Output the (x, y) coordinate of the center of the cell containing the given text.  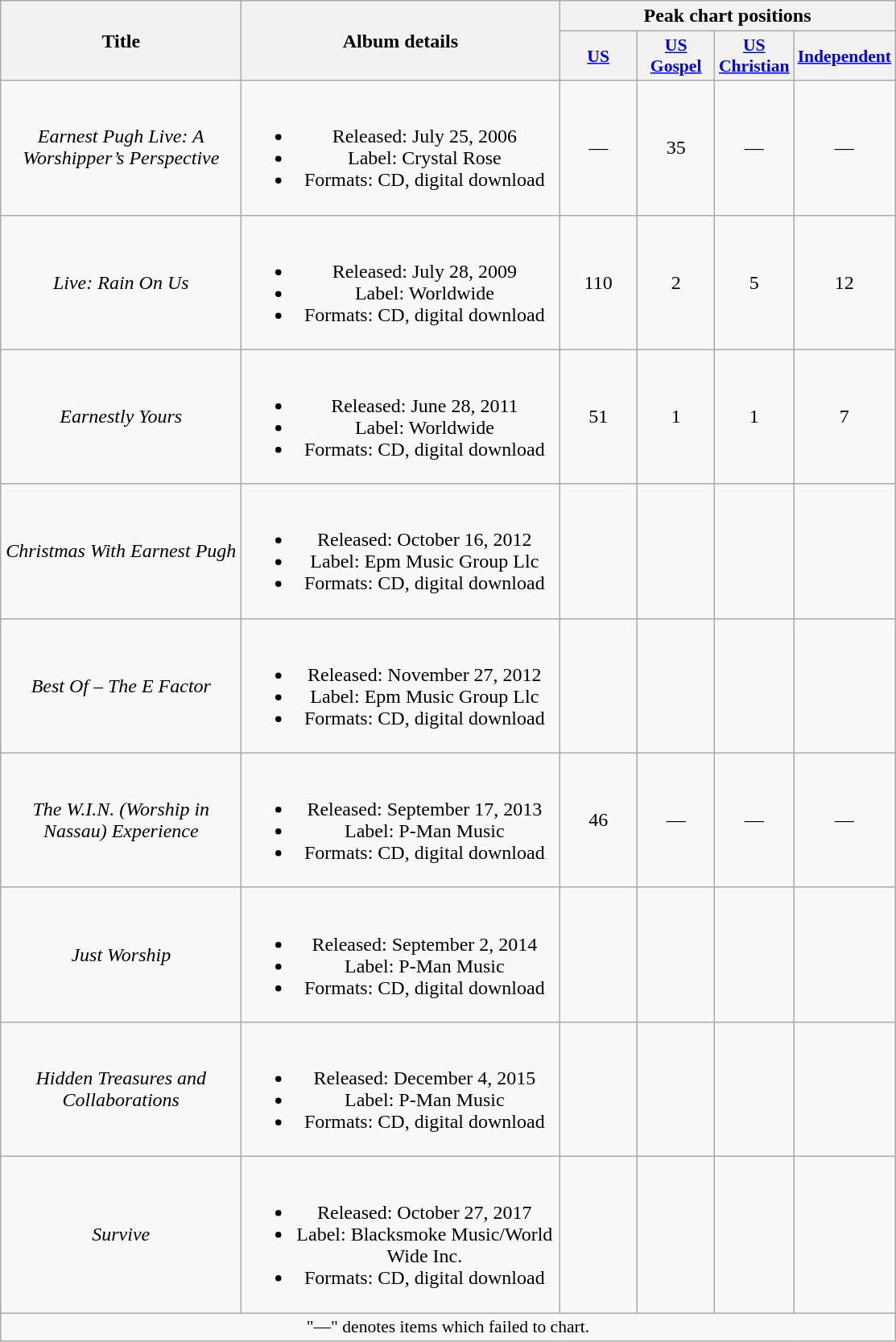
"—" denotes items which failed to chart. (448, 1327)
Released: September 2, 2014Label: P-Man MusicFormats: CD, digital download (401, 955)
USChristian (754, 56)
Released: October 16, 2012Label: Epm Music Group LlcFormats: CD, digital download (401, 551)
Released: October 27, 2017Label: Blacksmoke Music/World Wide Inc.Formats: CD, digital download (401, 1234)
12 (844, 282)
5 (754, 282)
35 (676, 148)
51 (599, 417)
Independent (844, 56)
110 (599, 282)
7 (844, 417)
Christmas With Earnest Pugh (121, 551)
Released: December 4, 2015Label: P-Man MusicFormats: CD, digital download (401, 1088)
Released: July 25, 2006Label: Crystal RoseFormats: CD, digital download (401, 148)
Best Of – The E Factor (121, 686)
Released: June 28, 2011Label: WorldwideFormats: CD, digital download (401, 417)
Peak chart positions (728, 16)
46 (599, 820)
Released: September 17, 2013Label: P-Man MusicFormats: CD, digital download (401, 820)
Live: Rain On Us (121, 282)
Title (121, 40)
Just Worship (121, 955)
The W.I.N. (Worship in Nassau) Experience (121, 820)
Hidden Treasures and Collaborations (121, 1088)
Released: November 27, 2012Label: Epm Music Group LlcFormats: CD, digital download (401, 686)
Earnestly Yours (121, 417)
USGospel (676, 56)
2 (676, 282)
Released: July 28, 2009Label: WorldwideFormats: CD, digital download (401, 282)
US (599, 56)
Album details (401, 40)
Earnest Pugh Live: A Worshipper’s Perspective (121, 148)
Survive (121, 1234)
